Scan for the cell matching the given text and deliver its (X, Y) coordinate at center. 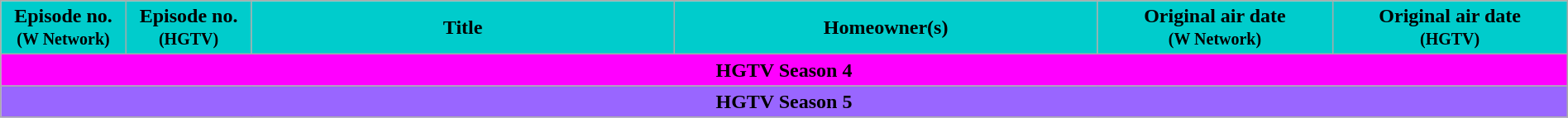
HGTV Season 5 (784, 101)
HGTV Season 4 (784, 70)
Episode no.(HGTV) (189, 28)
Title (463, 28)
Homeowner(s) (886, 28)
Original air date(HGTV) (1450, 28)
Original air date(W Network) (1215, 28)
Episode no.(W Network) (64, 28)
